Output the [X, Y] coordinate of the center of the cell containing the given text.  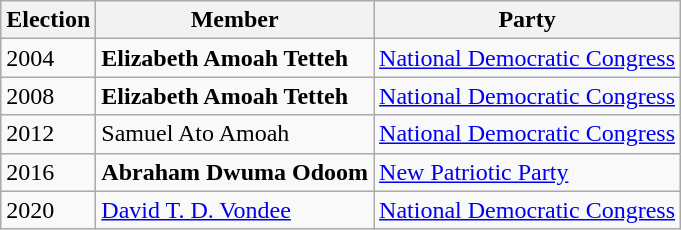
2012 [48, 134]
Member [235, 20]
New Patriotic Party [528, 172]
2020 [48, 210]
Abraham Dwuma Odoom [235, 172]
Election [48, 20]
2004 [48, 58]
Samuel Ato Amoah [235, 134]
Party [528, 20]
2016 [48, 172]
2008 [48, 96]
David T. D. Vondee [235, 210]
